Locate the cell with the specified text and output its (X, Y) center coordinate. 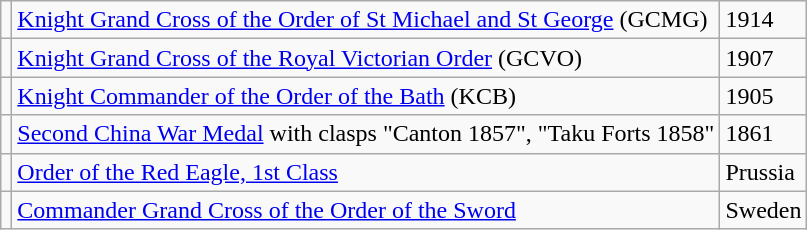
Commander Grand Cross of the Order of the Sword (366, 210)
Sweden (764, 210)
Knight Grand Cross of the Royal Victorian Order (GCVO) (366, 58)
Knight Commander of the Order of the Bath (KCB) (366, 96)
1861 (764, 134)
Second China War Medal with clasps "Canton 1857", "Taku Forts 1858" (366, 134)
Knight Grand Cross of the Order of St Michael and St George (GCMG) (366, 20)
Prussia (764, 172)
1905 (764, 96)
Order of the Red Eagle, 1st Class (366, 172)
1914 (764, 20)
1907 (764, 58)
